Detect which cell encompasses the target text, then output its (X, Y) center coordinate. 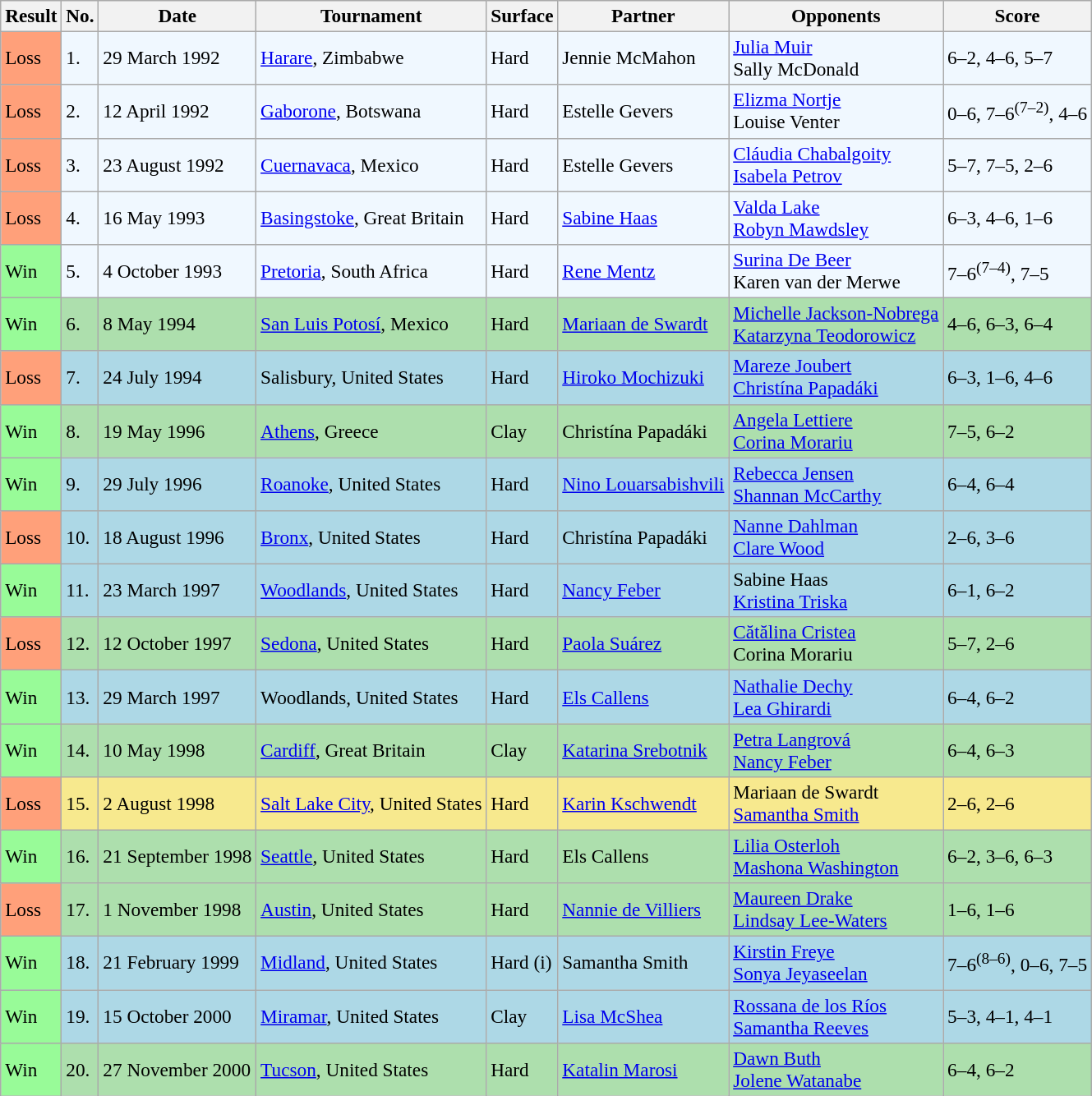
7. (81, 378)
Salt Lake City, United States (371, 804)
6–3, 4–6, 1–6 (1017, 217)
Katarina Srebotnik (643, 749)
Salisbury, United States (371, 378)
Rene Mentz (643, 271)
Roanoke, United States (371, 483)
Cláudia Chabalgoity Isabela Petrov (836, 164)
21 February 1999 (177, 963)
Rossana de los Ríos Samantha Reeves (836, 1015)
6–2, 3–6, 6–3 (1017, 856)
4. (81, 217)
Athens, Greece (371, 431)
Samantha Smith (643, 963)
12 October 1997 (177, 644)
No. (81, 16)
Elizma Nortje Louise Venter (836, 112)
Valda Lake Robyn Mawdsley (836, 217)
Julia Muir Sally McDonald (836, 58)
17. (81, 910)
24 July 1994 (177, 378)
Pretoria, South Africa (371, 271)
Lilia Osterloh Mashona Washington (836, 856)
5–3, 4–1, 4–1 (1017, 1015)
8. (81, 431)
Cardiff, Great Britain (371, 749)
Date (177, 16)
Petra Langrová Nancy Feber (836, 749)
2–6, 2–6 (1017, 804)
Jennie McMahon (643, 58)
Midland, United States (371, 963)
8 May 1994 (177, 324)
Basingstoke, Great Britain (371, 217)
16 May 1993 (177, 217)
19. (81, 1015)
23 March 1997 (177, 590)
Partner (643, 16)
1–6, 1–6 (1017, 910)
Dawn Buth Jolene Watanabe (836, 1070)
6–4, 6–4 (1017, 483)
Austin, United States (371, 910)
Nancy Feber (643, 590)
Karin Kschwendt (643, 804)
6–1, 6–2 (1017, 590)
5–7, 7–5, 2–6 (1017, 164)
23 August 1992 (177, 164)
Lisa McShea (643, 1015)
2 August 1998 (177, 804)
Nino Louarsabishvili (643, 483)
16. (81, 856)
Surina De Beer Karen van der Merwe (836, 271)
Mariaan de Swardt (643, 324)
18. (81, 963)
7–6(8–6), 0–6, 7–5 (1017, 963)
29 March 1992 (177, 58)
9. (81, 483)
6. (81, 324)
San Luis Potosí, Mexico (371, 324)
18 August 1996 (177, 537)
11. (81, 590)
Katalin Marosi (643, 1070)
Nanne Dahlman Clare Wood (836, 537)
13. (81, 697)
Hiroko Mochizuki (643, 378)
4 October 1993 (177, 271)
Hard (i) (523, 963)
Seattle, United States (371, 856)
Michelle Jackson-Nobrega Katarzyna Teodorowicz (836, 324)
2. (81, 112)
Score (1017, 16)
12 April 1992 (177, 112)
Result (31, 16)
Bronx, United States (371, 537)
Tucson, United States (371, 1070)
10. (81, 537)
2–6, 3–6 (1017, 537)
19 May 1996 (177, 431)
21 September 1998 (177, 856)
15. (81, 804)
Tournament (371, 16)
Sabine Haas (643, 217)
Harare, Zimbabwe (371, 58)
Mareze Joubert Christína Papadáki (836, 378)
Nannie de Villiers (643, 910)
4–6, 6–3, 6–4 (1017, 324)
Gaborone, Botswana (371, 112)
5–7, 2–6 (1017, 644)
Surface (523, 16)
20. (81, 1070)
Cuernavaca, Mexico (371, 164)
Maureen Drake Lindsay Lee-Waters (836, 910)
Angela Lettiere Corina Morariu (836, 431)
Rebecca Jensen Shannan McCarthy (836, 483)
Paola Suárez (643, 644)
6–2, 4–6, 5–7 (1017, 58)
14. (81, 749)
Sabine Haas Kristina Triska (836, 590)
1. (81, 58)
Miramar, United States (371, 1015)
29 July 1996 (177, 483)
15 October 2000 (177, 1015)
0–6, 7–6(7–2), 4–6 (1017, 112)
29 March 1997 (177, 697)
6–4, 6–3 (1017, 749)
12. (81, 644)
Sedona, United States (371, 644)
1 November 1998 (177, 910)
27 November 2000 (177, 1070)
6–3, 1–6, 4–6 (1017, 378)
5. (81, 271)
Opponents (836, 16)
3. (81, 164)
Cătălina Cristea Corina Morariu (836, 644)
Nathalie Dechy Lea Ghirardi (836, 697)
7–5, 6–2 (1017, 431)
Kirstin Freye Sonya Jeyaseelan (836, 963)
10 May 1998 (177, 749)
7–6(7–4), 7–5 (1017, 271)
Mariaan de Swardt Samantha Smith (836, 804)
